Locate the cell with the specified text and output its (X, Y) center coordinate. 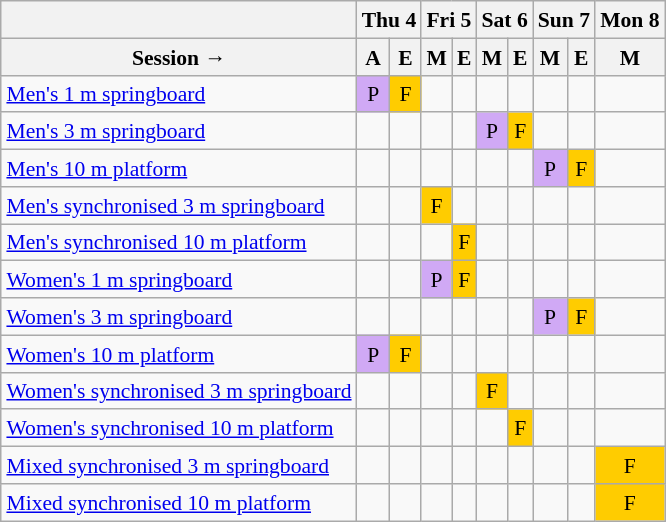
Men's synchronised 10 m platform (178, 242)
Fri 5 (448, 20)
Sat 6 (504, 20)
Women's synchronised 3 m springboard (178, 390)
Men's 3 m springboard (178, 130)
Session → (178, 56)
Men's 1 m springboard (178, 94)
Mixed synchronised 10 m platform (178, 502)
Women's 1 m springboard (178, 280)
Women's 3 m springboard (178, 316)
Mixed synchronised 3 m springboard (178, 464)
Men's 10 m platform (178, 168)
Women's 10 m platform (178, 354)
Men's synchronised 3 m springboard (178, 204)
Thu 4 (390, 20)
Women's synchronised 10 m platform (178, 428)
Mon 8 (630, 20)
A (374, 56)
Sun 7 (564, 20)
